Provide the (x, y) coordinate of the cell's center where the given text is located.  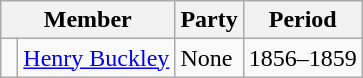
Member (88, 20)
None (209, 58)
Party (209, 20)
Period (302, 20)
Henry Buckley (96, 58)
1856–1859 (302, 58)
